Determine the (x, y) coordinate at the center of the cell enclosing the given text.  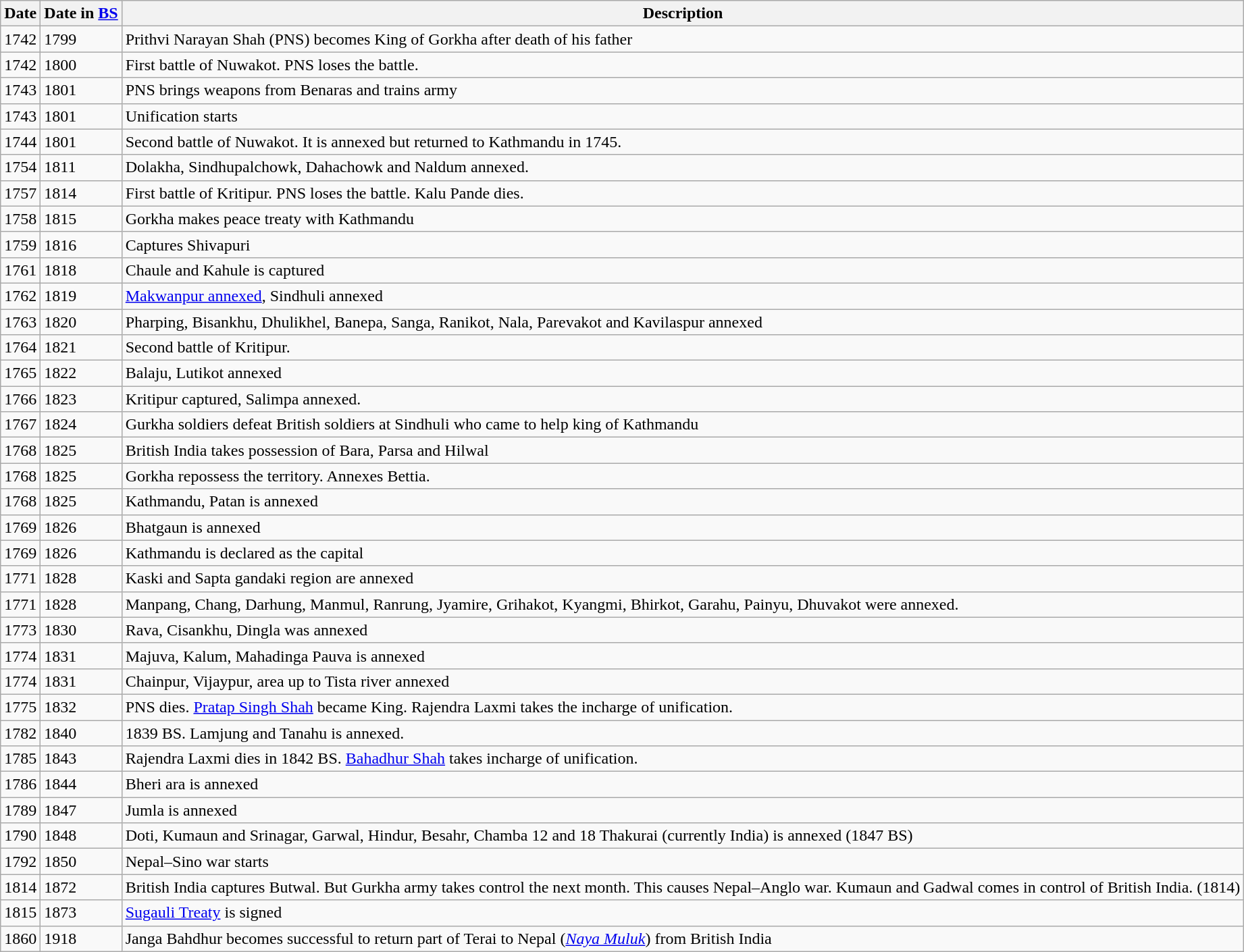
1754 (20, 167)
Second battle of Kritipur. (683, 348)
Captures Shivapuri (683, 244)
Date (20, 14)
Dolakha, Sindhupalchowk, Dahachowk and Naldum annexed. (683, 167)
Manpang, Chang, Darhung, Manmul, Ranrung, Jyamire, Grihakot, Kyangmi, Bhirkot, Garahu, Painyu, Dhuvakot were annexed. (683, 604)
PNS brings weapons from Benaras and trains army (683, 90)
Gorkha makes peace treaty with Kathmandu (683, 219)
Gorkha repossess the territory. Annexes Bettia. (683, 476)
1782 (20, 733)
Kathmandu is declared as the capital (683, 553)
1763 (20, 322)
1800 (81, 65)
Kathmandu, Patan is annexed (683, 502)
1832 (81, 707)
1872 (81, 887)
Majuva, Kalum, Mahadinga Pauva is annexed (683, 656)
1830 (81, 630)
1799 (81, 39)
1811 (81, 167)
1744 (20, 142)
Kaski and Sapta gandaki region are annexed (683, 579)
1762 (20, 296)
Bhatgaun is annexed (683, 527)
1843 (81, 759)
First battle of Kritipur. PNS loses the battle. Kalu Pande dies. (683, 193)
1765 (20, 373)
PNS dies. Pratap Singh Shah became King. Rajendra Laxmi takes the incharge of unification. (683, 707)
Balaju, Lutikot annexed (683, 373)
Bheri ara is annexed (683, 785)
1785 (20, 759)
British India takes possession of Bara, Parsa and Hilwal (683, 450)
1757 (20, 193)
Pharping, Bisankhu, Dhulikhel, Banepa, Sanga, Ranikot, Nala, Parevakot and Kavilaspur annexed (683, 322)
1821 (81, 348)
1840 (81, 733)
Prithvi Narayan Shah (PNS) becomes King of Gorkha after death of his father (683, 39)
1764 (20, 348)
1767 (20, 425)
1786 (20, 785)
1850 (81, 862)
1761 (20, 270)
Jumla is annexed (683, 810)
Doti, Kumaun and Srinagar, Garwal, Hindur, Besahr, Chamba 12 and 18 Thakurai (currently India) is annexed (1847 BS) (683, 836)
1759 (20, 244)
1816 (81, 244)
Chainpur, Vijaypur, area up to Tista river annexed (683, 681)
1766 (20, 399)
1918 (81, 938)
1823 (81, 399)
1818 (81, 270)
1847 (81, 810)
Rava, Cisankhu, Dingla was annexed (683, 630)
Date in BS (81, 14)
1773 (20, 630)
1820 (81, 322)
1758 (20, 219)
1839 BS. Lamjung and Tanahu is annexed. (683, 733)
1790 (20, 836)
Kritipur captured, Salimpa annexed. (683, 399)
Rajendra Laxmi dies in 1842 BS. Bahadhur Shah takes incharge of unification. (683, 759)
Unification starts (683, 116)
Gurkha soldiers defeat British soldiers at Sindhuli who came to help king of Kathmandu (683, 425)
Chaule and Kahule is captured (683, 270)
1792 (20, 862)
Janga Bahdhur becomes successful to return part of Terai to Nepal (Naya Muluk) from British India (683, 938)
Nepal–Sino war starts (683, 862)
Second battle of Nuwakot. It is annexed but returned to Kathmandu in 1745. (683, 142)
1789 (20, 810)
1848 (81, 836)
1873 (81, 913)
1824 (81, 425)
1822 (81, 373)
1775 (20, 707)
Sugauli Treaty is signed (683, 913)
Description (683, 14)
1819 (81, 296)
1844 (81, 785)
1860 (20, 938)
First battle of Nuwakot. PNS loses the battle. (683, 65)
Makwanpur annexed, Sindhuli annexed (683, 296)
